For the text-containing cell, return its midpoint in [x, y] coordinate format. 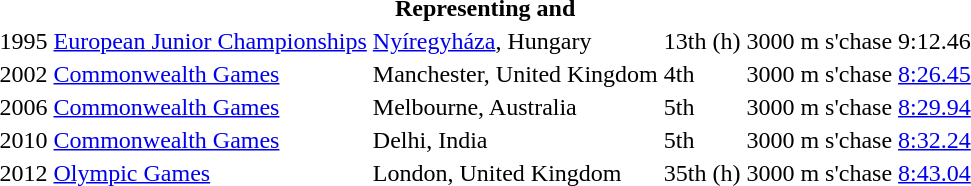
Melbourne, Australia [515, 107]
Delhi, India [515, 140]
4th [702, 74]
European Junior Championships [210, 41]
13th (h) [702, 41]
Nyíregyháza, Hungary [515, 41]
Manchester, United Kingdom [515, 74]
